From the cell containing the given text, extract its center point as (x, y) coordinate. 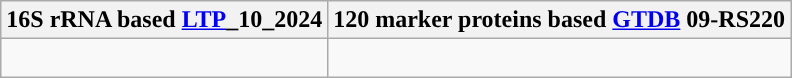
120 marker proteins based GTDB 09-RS220 (560, 20)
16S rRNA based LTP_10_2024 (164, 20)
